Identify which cell holds the provided text, then report its (x, y) central coordinate. 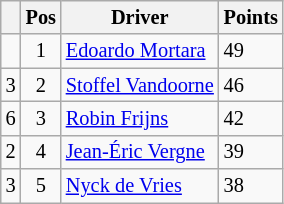
5 (41, 186)
6 (11, 118)
Nyck de Vries (140, 186)
49 (251, 51)
4 (41, 152)
Edoardo Mortara (140, 51)
Jean-Éric Vergne (140, 152)
Driver (140, 17)
39 (251, 152)
38 (251, 186)
Stoffel Vandoorne (140, 85)
42 (251, 118)
Pos (41, 17)
Points (251, 17)
Robin Frijns (140, 118)
46 (251, 85)
1 (41, 51)
